Search for the cell housing the specified text and yield its (X, Y) center coordinate. 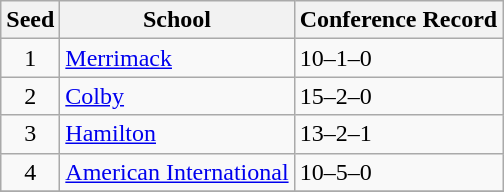
10–5–0 (398, 172)
Hamilton (177, 134)
2 (30, 96)
Colby (177, 96)
3 (30, 134)
15–2–0 (398, 96)
10–1–0 (398, 58)
Merrimack (177, 58)
1 (30, 58)
Conference Record (398, 20)
Seed (30, 20)
School (177, 20)
13–2–1 (398, 134)
American International (177, 172)
4 (30, 172)
